Pinpoint the cell where the given text exists, returning its (X, Y) midpoint coordinate. 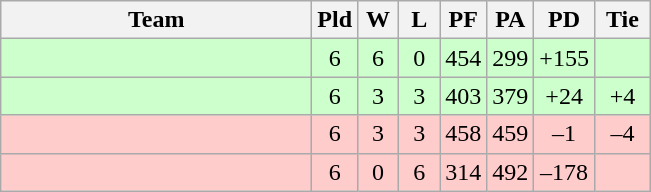
PD (564, 20)
–1 (564, 134)
+4 (622, 96)
PF (464, 20)
403 (464, 96)
PA (510, 20)
379 (510, 96)
454 (464, 58)
L (420, 20)
Tie (622, 20)
–4 (622, 134)
+155 (564, 58)
Team (156, 20)
W (378, 20)
458 (464, 134)
299 (510, 58)
+24 (564, 96)
492 (510, 172)
–178 (564, 172)
314 (464, 172)
Pld (335, 20)
459 (510, 134)
